Capture the cell that displays the provided text and extract its [X, Y] central coordinate. 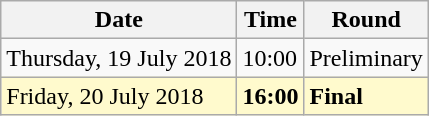
10:00 [270, 58]
Thursday, 19 July 2018 [119, 58]
Date [119, 20]
Friday, 20 July 2018 [119, 96]
Final [366, 96]
Preliminary [366, 58]
Time [270, 20]
16:00 [270, 96]
Round [366, 20]
